Search for the cell housing the specified text and yield its (x, y) center coordinate. 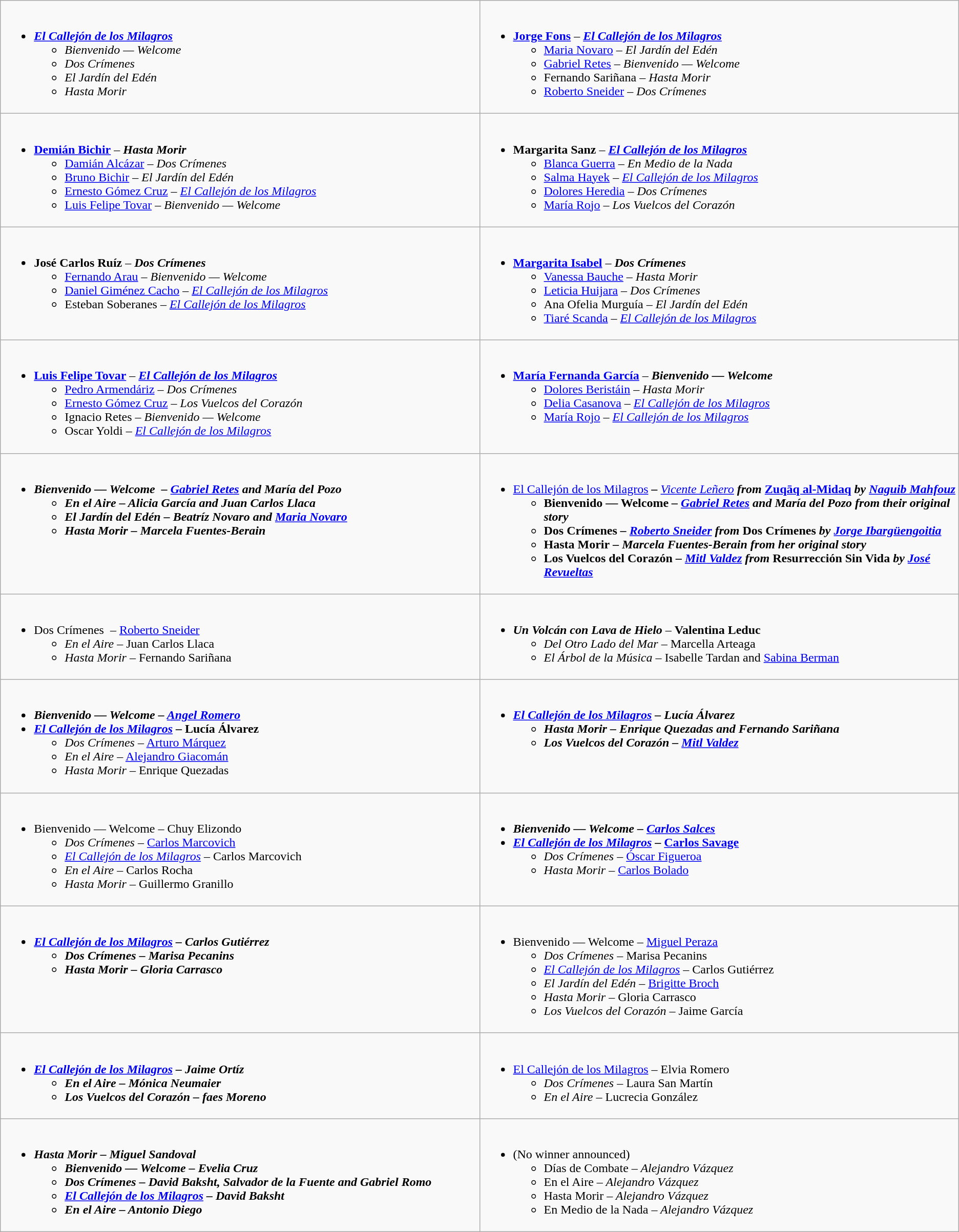
El Callejón de los Milagros – Lucía ÁlvarezHasta Morir – Enrique Quezadas and Fernando SariñanaLos Vuelcos del Corazón – Mitl Valdez (719, 736)
El Callejón de los MilagrosBienvenido — WelcomeDos CrímenesEl Jardín del EdénHasta Morir (240, 57)
El Callejón de los Milagros – Elvia RomeroDos Crímenes – Laura San MartínEn el Aire – Lucrecia González (719, 1075)
El Callejón de los Milagros – Jaime OrtízEn el Aire – Mónica NeumaierLos Vuelcos del Corazón – faes Moreno (240, 1075)
Bienvenido — Welcome – Carlos SalcesEl Callejón de los Milagros – Carlos SavageDos Crímenes – Óscar FigueroaHasta Morir – Carlos Bolado (719, 849)
El Callejón de los Milagros – Carlos GutiérrezDos Crímenes – Marisa PecaninsHasta Morir – Gloria Carrasco (240, 969)
Dos Crímenes – Roberto SneiderEn el Aire – Juan Carlos LlacaHasta Morir – Fernando Sariñana (240, 637)
Un Volcán con Lava de Hielo – Valentina LeducDel Otro Lado del Mar – Marcella ArteagaEl Árbol de la Música – Isabelle Tardan and Sabina Berman (719, 637)
